Provide the [x, y] coordinate of the cell's center where the given text is located.  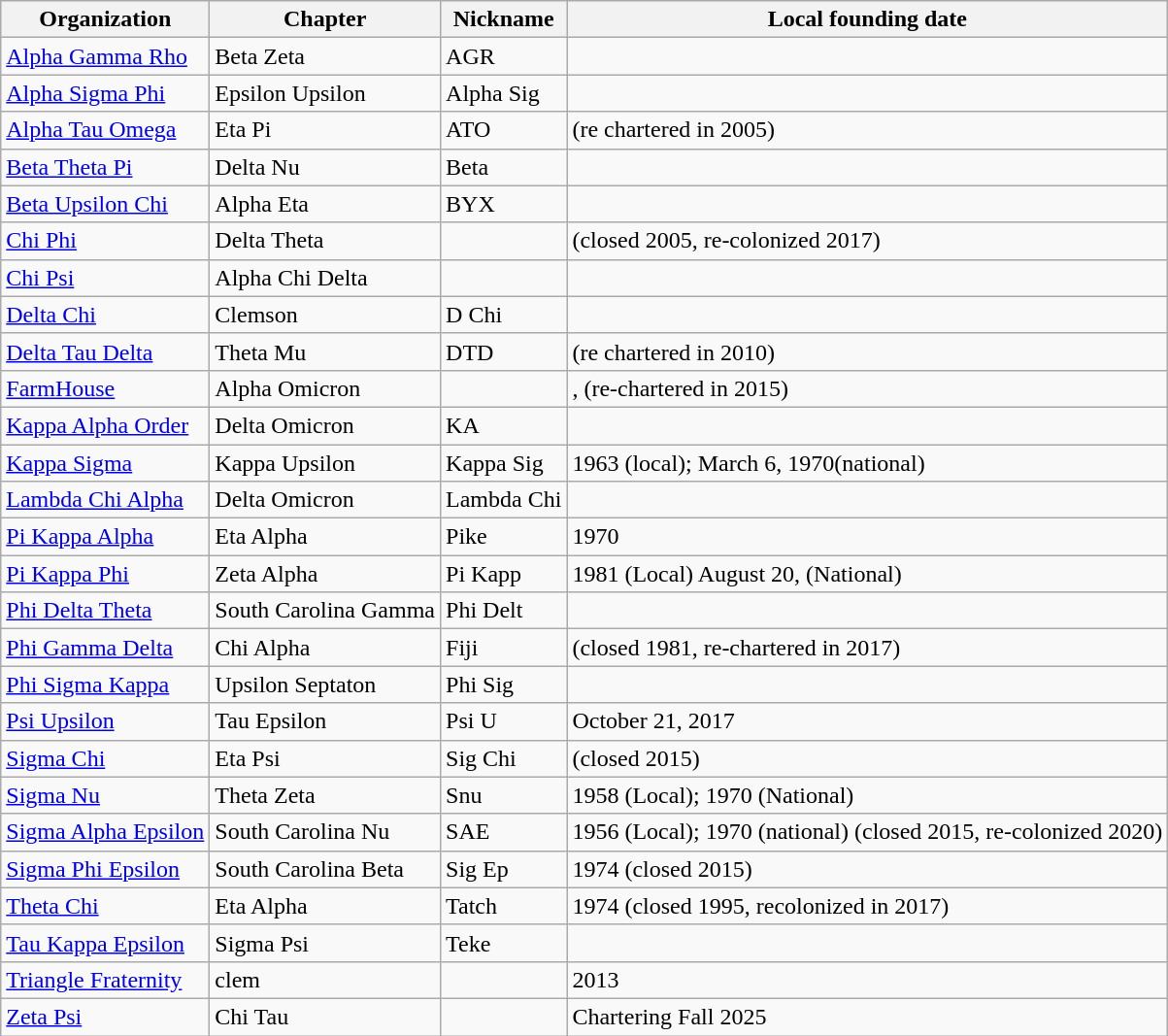
Tau Epsilon [325, 721]
Delta Theta [325, 241]
Epsilon Upsilon [325, 93]
Lambda Chi Alpha [105, 500]
1974 (closed 2015) [868, 869]
Pike [504, 537]
Zeta Alpha [325, 574]
Zeta Psi [105, 1017]
Alpha Chi Delta [325, 278]
Phi Sigma Kappa [105, 685]
Chartering Fall 2025 [868, 1017]
, (re-chartered in 2015) [868, 388]
Chi Tau [325, 1017]
1956 (Local); 1970 (national) (closed 2015, re-colonized 2020) [868, 832]
Theta Chi [105, 906]
Pi Kappa Phi [105, 574]
Beta Zeta [325, 56]
Eta Pi [325, 130]
Snu [504, 795]
Lambda Chi [504, 500]
October 21, 2017 [868, 721]
Beta [504, 167]
Kappa Alpha Order [105, 425]
1958 (Local); 1970 (National) [868, 795]
Sigma Phi Epsilon [105, 869]
clem [325, 980]
Clemson [325, 315]
DTD [504, 351]
Alpha Eta [325, 204]
ATO [504, 130]
Teke [504, 943]
Pi Kapp [504, 574]
Psi U [504, 721]
Alpha Gamma Rho [105, 56]
D Chi [504, 315]
Sigma Nu [105, 795]
Chi Psi [105, 278]
Tatch [504, 906]
Local founding date [868, 19]
SAE [504, 832]
Delta Nu [325, 167]
Alpha Tau Omega [105, 130]
South Carolina Beta [325, 869]
Organization [105, 19]
2013 [868, 980]
1981 (Local) August 20, (National) [868, 574]
South Carolina Gamma [325, 611]
Alpha Sig [504, 93]
Sigma Alpha Epsilon [105, 832]
1963 (local); March 6, 1970(national) [868, 463]
AGR [504, 56]
Chapter [325, 19]
Psi Upsilon [105, 721]
Triangle Fraternity [105, 980]
Sig Ep [504, 869]
Chi Alpha [325, 648]
Eta Psi [325, 758]
Alpha Omicron [325, 388]
1974 (closed 1995, recolonized in 2017) [868, 906]
Pi Kappa Alpha [105, 537]
BYX [504, 204]
(closed 1981, re-chartered in 2017) [868, 648]
Upsilon Septaton [325, 685]
(re chartered in 2005) [868, 130]
Delta Tau Delta [105, 351]
FarmHouse [105, 388]
Sig Chi [504, 758]
1970 [868, 537]
Phi Delt [504, 611]
Theta Zeta [325, 795]
Kappa Sig [504, 463]
Kappa Sigma [105, 463]
Theta Mu [325, 351]
Kappa Upsilon [325, 463]
(closed 2005, re-colonized 2017) [868, 241]
(re chartered in 2010) [868, 351]
Tau Kappa Epsilon [105, 943]
Chi Phi [105, 241]
(closed 2015) [868, 758]
Phi Sig [504, 685]
Fiji [504, 648]
Beta Upsilon Chi [105, 204]
Beta Theta Pi [105, 167]
Phi Gamma Delta [105, 648]
Sigma Psi [325, 943]
South Carolina Nu [325, 832]
Delta Chi [105, 315]
KA [504, 425]
Alpha Sigma Phi [105, 93]
Nickname [504, 19]
Sigma Chi [105, 758]
Phi Delta Theta [105, 611]
